Pinpoint the cell where the given text exists, returning its [X, Y] midpoint coordinate. 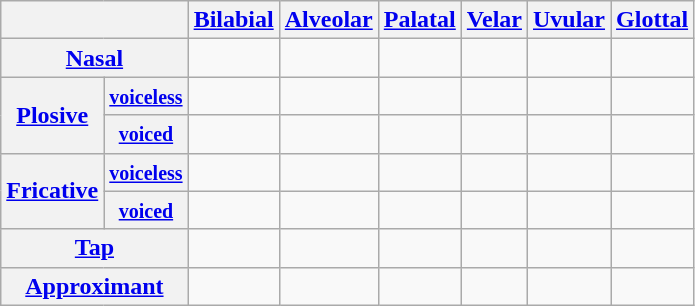
Uvular [568, 20]
Tap [94, 248]
Plosive [52, 115]
Nasal [94, 58]
Velar [494, 20]
Palatal [420, 20]
Alveolar [328, 20]
Bilabial [234, 20]
Fricative [52, 191]
Approximant [94, 286]
Glottal [652, 20]
